Capture the cell that displays the provided text and extract its (x, y) central coordinate. 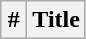
# (14, 20)
Title (56, 20)
